Extract the (X, Y) coordinate from the center of the cell holding the provided text.  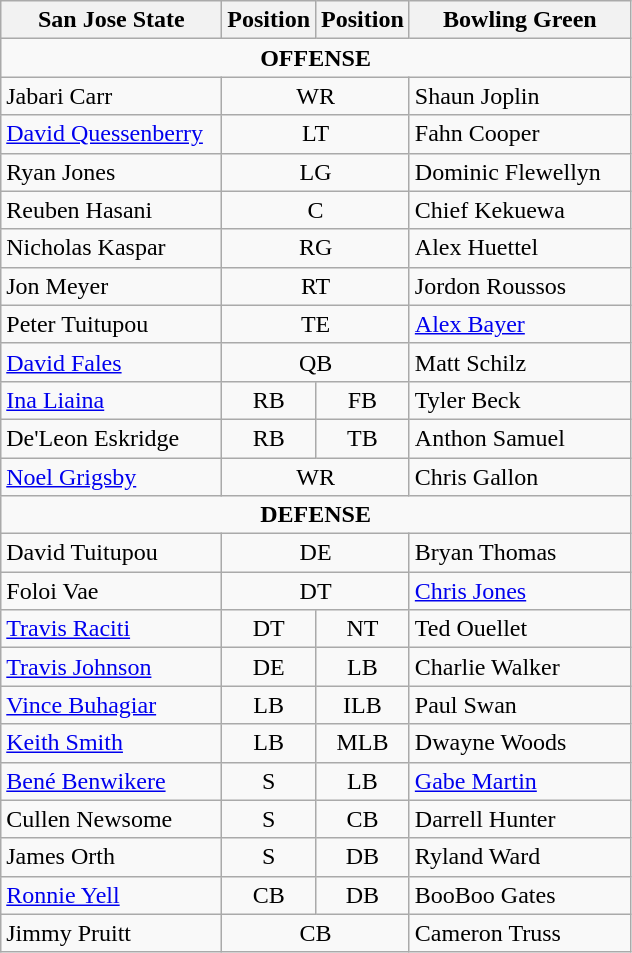
Vince Buhagiar (112, 705)
Jon Meyer (112, 286)
Cameron Truss (520, 933)
San Jose State (112, 20)
Ryan Jones (112, 172)
Chief Kekuewa (520, 210)
QB (316, 362)
Dominic Flewellyn (520, 172)
Cullen Newsome (112, 819)
DEFENSE (316, 515)
RG (316, 248)
James Orth (112, 857)
Reuben Hasani (112, 210)
LT (316, 134)
Nicholas Kaspar (112, 248)
David Quessenberry (112, 134)
C (316, 210)
RT (316, 286)
Jabari Carr (112, 96)
TE (316, 324)
Keith Smith (112, 743)
Foloi Vae (112, 591)
David Tuitupou (112, 553)
David Fales (112, 362)
Alex Bayer (520, 324)
Ina Liaina (112, 400)
Fahn Cooper (520, 134)
Gabe Martin (520, 781)
De'Leon Eskridge (112, 438)
Chris Jones (520, 591)
MLB (363, 743)
Bryan Thomas (520, 553)
BooBoo Gates (520, 895)
Peter Tuitupou (112, 324)
Ryland Ward (520, 857)
Jordon Roussos (520, 286)
Alex Huettel (520, 248)
Tyler Beck (520, 400)
Ronnie Yell (112, 895)
Ted Ouellet (520, 629)
Bené Benwikere (112, 781)
LG (316, 172)
Bowling Green (520, 20)
ILB (363, 705)
Paul Swan (520, 705)
Travis Johnson (112, 667)
Charlie Walker (520, 667)
Anthon Samuel (520, 438)
Dwayne Woods (520, 743)
Matt Schilz (520, 362)
Jimmy Pruitt (112, 933)
Travis Raciti (112, 629)
Shaun Joplin (520, 96)
OFFENSE (316, 58)
Noel Grigsby (112, 477)
TB (363, 438)
Chris Gallon (520, 477)
NT (363, 629)
Darrell Hunter (520, 819)
FB (363, 400)
